Find where the given text appears and provide that cell's center as (X, Y) coordinate. 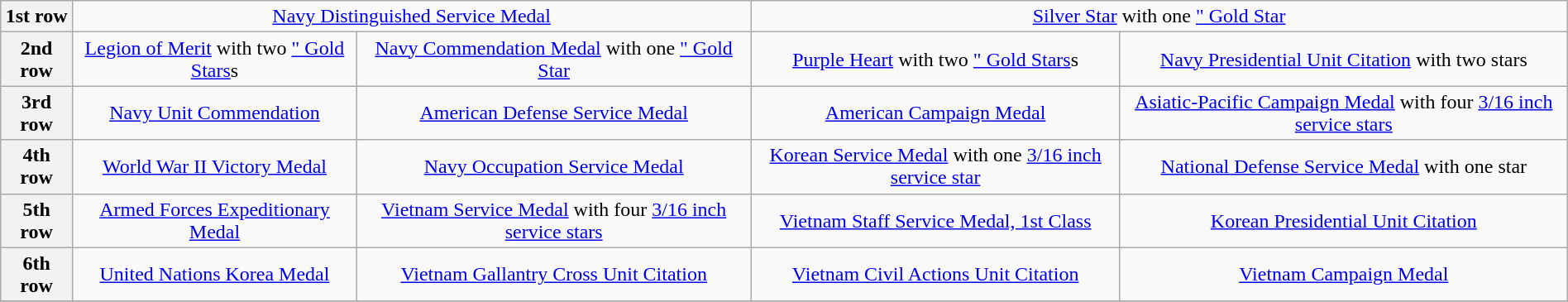
Purple Heart with two " Gold Starss (936, 60)
Legion of Merit with two " Gold Starss (214, 60)
3rd row (36, 113)
Vietnam Staff Service Medal, 1st Class (936, 220)
1st row (36, 17)
Vietnam Gallantry Cross Unit Citation (553, 275)
5th row (36, 220)
American Defense Service Medal (553, 113)
Korean Service Medal with one 3/16 inch service star (936, 167)
Silver Star with one " Gold Star (1159, 17)
Asiatic-Pacific Campaign Medal with four 3/16 inch service stars (1343, 113)
2nd row (36, 60)
World War II Victory Medal (214, 167)
National Defense Service Medal with one star (1343, 167)
Navy Occupation Service Medal (553, 167)
Vietnam Campaign Medal (1343, 275)
Navy Distinguished Service Medal (411, 17)
Vietnam Service Medal with four 3/16 inch service stars (553, 220)
United Nations Korea Medal (214, 275)
Armed Forces Expeditionary Medal (214, 220)
Navy Presidential Unit Citation with two stars (1343, 60)
Vietnam Civil Actions Unit Citation (936, 275)
American Campaign Medal (936, 113)
6th row (36, 275)
Navy Commendation Medal with one " Gold Star (553, 60)
Navy Unit Commendation (214, 113)
Korean Presidential Unit Citation (1343, 220)
4th row (36, 167)
